Detect which cell encompasses the target text, then output its (X, Y) center coordinate. 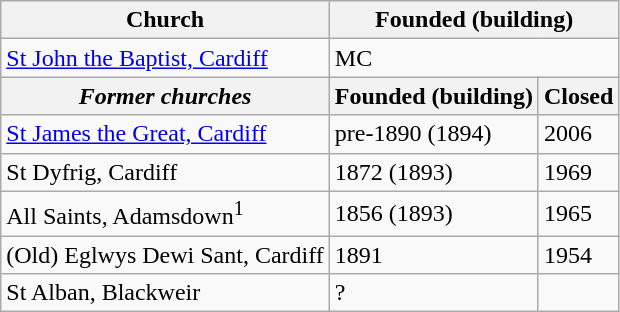
St Alban, Blackweir (166, 293)
1969 (578, 172)
? (434, 293)
1954 (578, 255)
All Saints, Adamsdown1 (166, 214)
1856 (1893) (434, 214)
1891 (434, 255)
1872 (1893) (434, 172)
Church (166, 20)
St John the Baptist, Cardiff (166, 58)
Closed (578, 96)
pre-1890 (1894) (434, 134)
St James the Great, Cardiff (166, 134)
2006 (578, 134)
St Dyfrig, Cardiff (166, 172)
MC (474, 58)
(Old) Eglwys Dewi Sant, Cardiff (166, 255)
Former churches (166, 96)
1965 (578, 214)
